Provide the [x, y] coordinate of the cell's center where the given text is located.  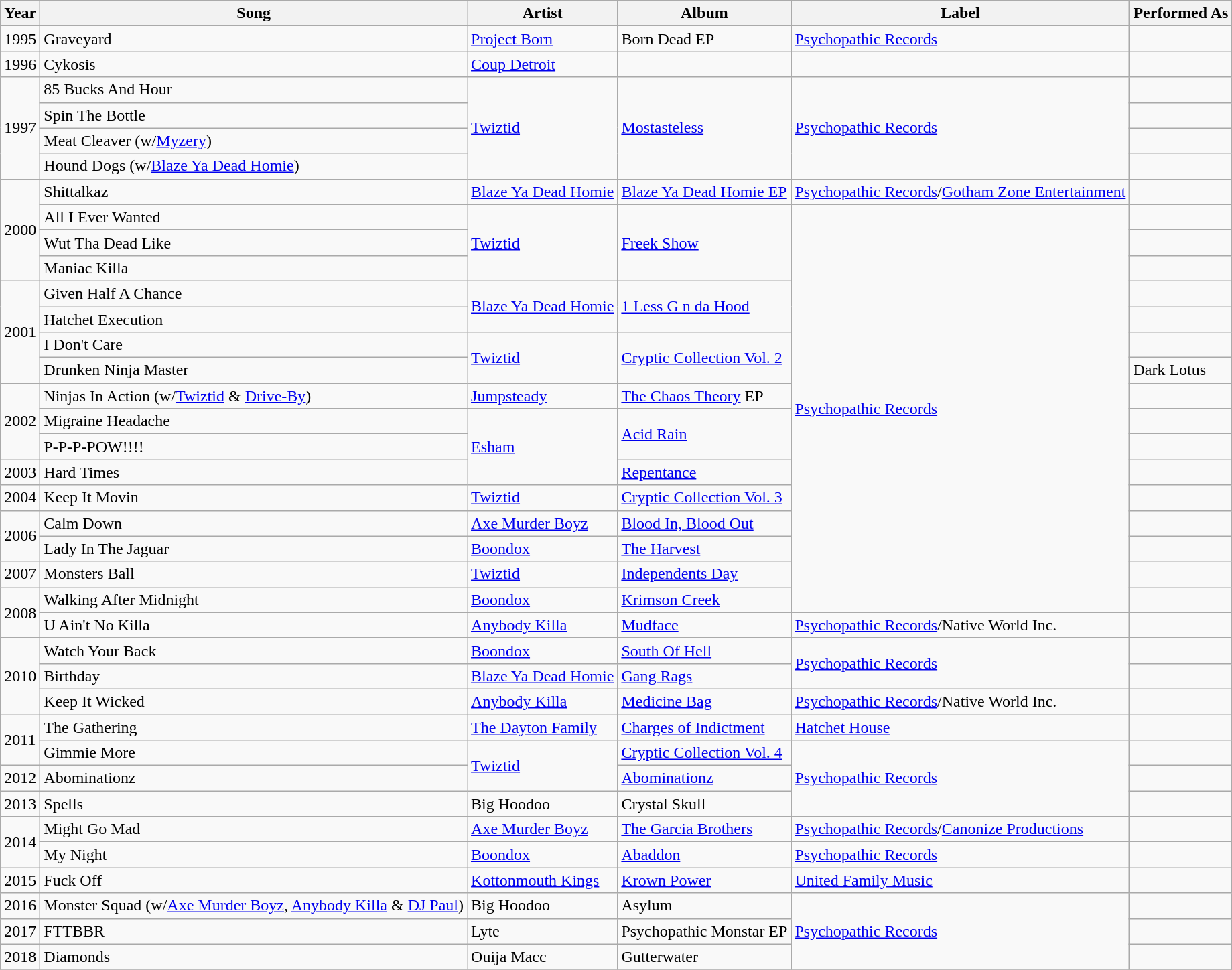
Drunken Ninja Master [254, 370]
Label [961, 13]
Keep It Wicked [254, 701]
2001 [20, 332]
P-P-P-POW!!!! [254, 447]
Ninjas In Action (w/Twiztid & Drive-By) [254, 396]
Cryptic Collection Vol. 3 [705, 498]
The Dayton Family [543, 727]
Year [20, 13]
Coup Detroit [543, 64]
Gutterwater [705, 957]
Born Dead EP [705, 39]
Psychopathic Records/Gotham Zone Entertainment [961, 192]
Medicine Bag [705, 701]
2017 [20, 931]
Acid Rain [705, 434]
Song [254, 13]
The Garcia Brothers [705, 829]
Gimmie More [254, 753]
Krimson Creek [705, 600]
Psychopathic Monstar EP [705, 931]
United Family Music [961, 880]
Birthday [254, 676]
Esham [543, 447]
Dark Lotus [1180, 370]
South Of Hell [705, 650]
Album [705, 13]
The Harvest [705, 549]
1995 [20, 39]
Wut Tha Dead Like [254, 242]
Mudface [705, 625]
1996 [20, 64]
FTTBBR [254, 931]
Hatchet Execution [254, 320]
Mostasteless [705, 128]
Maniac Killa [254, 268]
2000 [20, 230]
Fuck Off [254, 880]
Blaze Ya Dead Homie EP [705, 192]
Diamonds [254, 957]
Crystal Skull [705, 804]
2014 [20, 842]
Might Go Mad [254, 829]
Watch Your Back [254, 650]
Cryptic Collection Vol. 2 [705, 358]
2015 [20, 880]
2011 [20, 740]
U Ain't No Killa [254, 625]
Walking After Midnight [254, 600]
Hatchet House [961, 727]
Project Born [543, 39]
I Don't Care [254, 345]
2002 [20, 421]
Gang Rags [705, 676]
Cryptic Collection Vol. 4 [705, 753]
Calm Down [254, 523]
Krown Power [705, 880]
My Night [254, 855]
Independents Day [705, 574]
Asylum [705, 906]
The Gathering [254, 727]
Meat Cleaver (w/Myzery) [254, 141]
2007 [20, 574]
Lady In The Jaguar [254, 549]
Monster Squad (w/Axe Murder Boyz, Anybody Killa & DJ Paul) [254, 906]
1997 [20, 128]
Freek Show [705, 242]
Given Half A Chance [254, 293]
Keep It Movin [254, 498]
The Chaos Theory EP [705, 396]
Shittalkaz [254, 192]
2013 [20, 804]
2004 [20, 498]
Spin The Bottle [254, 115]
All I Ever Wanted [254, 217]
2006 [20, 536]
Blood In, Blood Out [705, 523]
2010 [20, 676]
Artist [543, 13]
Jumpsteady [543, 396]
Abaddon [705, 855]
Migraine Headache [254, 421]
Hound Dogs (w/Blaze Ya Dead Homie) [254, 166]
Hard Times [254, 472]
1 Less G n da Hood [705, 306]
85 Bucks And Hour [254, 90]
Monsters Ball [254, 574]
Cykosis [254, 64]
Performed As [1180, 13]
Charges of Indictment [705, 727]
Graveyard [254, 39]
Spells [254, 804]
2018 [20, 957]
Ouija Macc [543, 957]
2016 [20, 906]
Lyte [543, 931]
2003 [20, 472]
Repentance [705, 472]
Kottonmouth Kings [543, 880]
2012 [20, 778]
2008 [20, 612]
Psychopathic Records/Canonize Productions [961, 829]
